Locate the cell with the specified text and output its [X, Y] center coordinate. 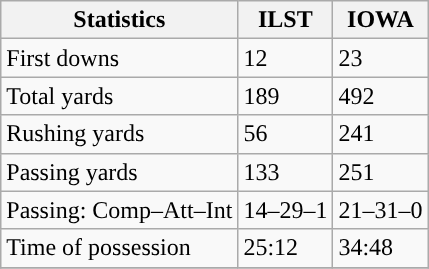
492 [380, 96]
34:48 [380, 248]
12 [286, 58]
189 [286, 96]
First downs [120, 58]
21–31–0 [380, 210]
Statistics [120, 20]
Rushing yards [120, 134]
251 [380, 172]
241 [380, 134]
Time of possession [120, 248]
23 [380, 58]
56 [286, 134]
Passing: Comp–Att–Int [120, 210]
25:12 [286, 248]
ILST [286, 20]
133 [286, 172]
IOWA [380, 20]
Total yards [120, 96]
Passing yards [120, 172]
14–29–1 [286, 210]
